Provide the [x, y] coordinate of the cell's center where the given text is located.  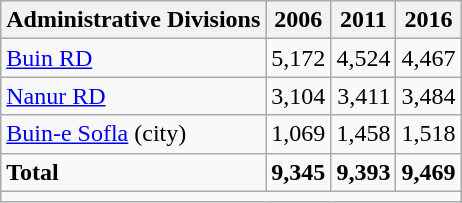
9,345 [298, 172]
Buin RD [134, 58]
2006 [298, 20]
4,467 [428, 58]
9,469 [428, 172]
9,393 [364, 172]
2016 [428, 20]
3,411 [364, 96]
2011 [364, 20]
4,524 [364, 58]
Administrative Divisions [134, 20]
5,172 [298, 58]
Buin-e Sofla (city) [134, 134]
1,069 [298, 134]
1,458 [364, 134]
3,104 [298, 96]
1,518 [428, 134]
3,484 [428, 96]
Nanur RD [134, 96]
Total [134, 172]
